Pinpoint the cell where the given text exists, returning its [X, Y] midpoint coordinate. 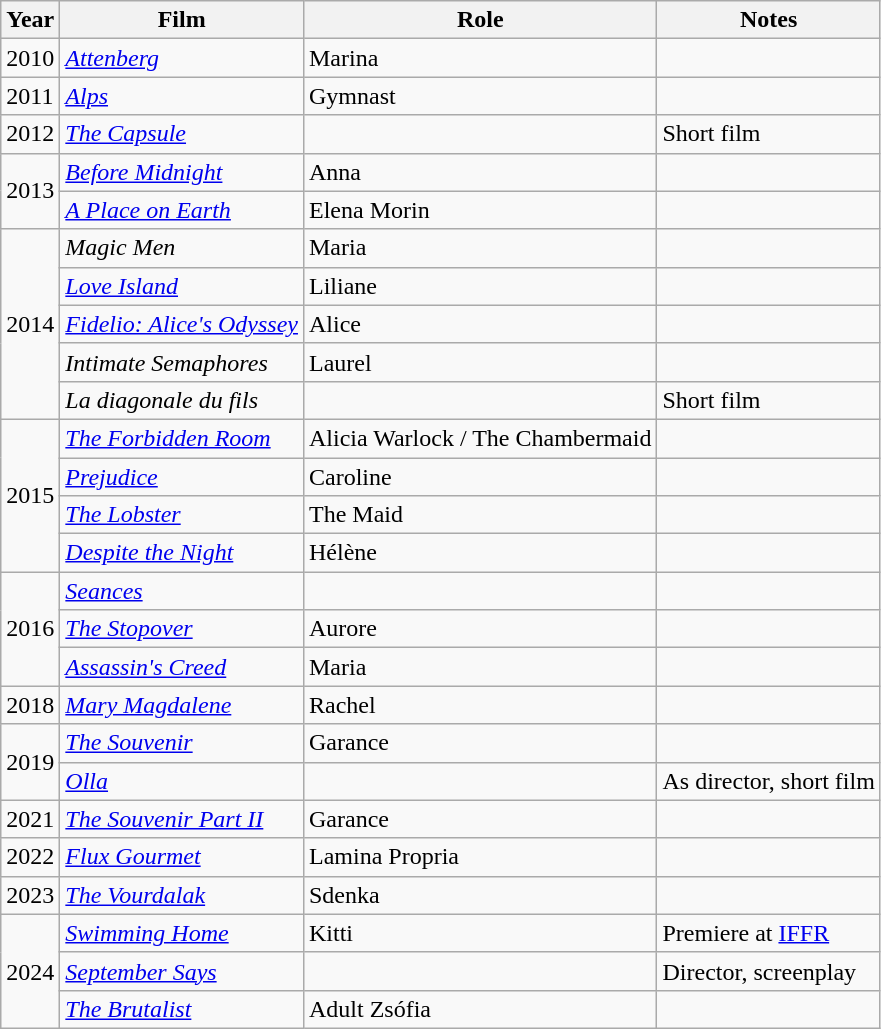
The Brutalist [182, 1009]
Aurore [480, 629]
2016 [30, 629]
Notes [768, 20]
Intimate Semaphores [182, 362]
2011 [30, 96]
Lamina Propria [480, 857]
Rachel [480, 705]
Marina [480, 58]
Liliane [480, 286]
Adult Zsófia [480, 1009]
The Forbidden Room [182, 438]
Despite the Night [182, 553]
Attenberg [182, 58]
2018 [30, 705]
The Stopover [182, 629]
Caroline [480, 477]
2019 [30, 762]
The Lobster [182, 515]
Sdenka [480, 895]
2024 [30, 971]
2010 [30, 58]
Before Midnight [182, 172]
Love Island [182, 286]
The Capsule [182, 134]
Year [30, 20]
2012 [30, 134]
The Vourdalak [182, 895]
Magic Men [182, 248]
Prejudice [182, 477]
September Says [182, 971]
Seances [182, 591]
2014 [30, 324]
Alicia Warlock / The Chambermaid [480, 438]
Director, screenplay [768, 971]
A Place on Earth [182, 210]
As director, short film [768, 781]
The Maid [480, 515]
2015 [30, 495]
Elena Morin [480, 210]
Kitti [480, 933]
Gymnast [480, 96]
Alps [182, 96]
Laurel [480, 362]
The Souvenir [182, 743]
Anna [480, 172]
2013 [30, 191]
Mary Magdalene [182, 705]
Premiere at IFFR [768, 933]
The Souvenir Part II [182, 819]
Role [480, 20]
Swimming Home [182, 933]
2023 [30, 895]
2022 [30, 857]
Olla [182, 781]
Film [182, 20]
La diagonale du fils [182, 400]
Fidelio: Alice's Odyssey [182, 324]
2021 [30, 819]
Flux Gourmet [182, 857]
Assassin's Creed [182, 667]
Hélène [480, 553]
Alice [480, 324]
